Pinpoint the cell where the given text exists, returning its [x, y] midpoint coordinate. 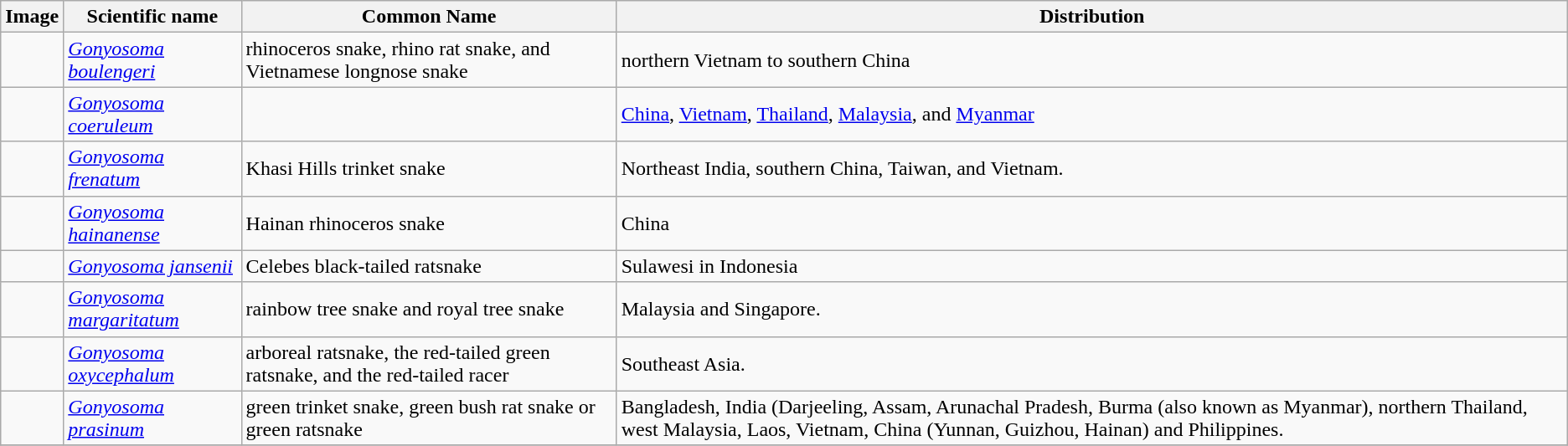
Gonyosoma frenatum [152, 169]
rainbow tree snake and royal tree snake [429, 310]
Hainan rhinoceros snake [429, 223]
northern Vietnam to southern China [1092, 60]
Gonyosoma prasinum [152, 418]
Southeast Asia. [1092, 363]
Gonyosoma hainanense [152, 223]
China, Vietnam, Thailand, Malaysia, and Myanmar [1092, 114]
Common Name [429, 17]
Celebes black-tailed ratsnake [429, 266]
Gonyosoma boulengeri [152, 60]
Khasi Hills trinket snake [429, 169]
Sulawesi in Indonesia [1092, 266]
Scientific name [152, 17]
Gonyosoma margaritatum [152, 310]
Gonyosoma jansenii [152, 266]
Northeast India, southern China, Taiwan, and Vietnam. [1092, 169]
Gonyosoma oxycephalum [152, 363]
Distribution [1092, 17]
Image [32, 17]
green trinket snake, green bush rat snake or green ratsnake [429, 418]
Malaysia and Singapore. [1092, 310]
rhinoceros snake, rhino rat snake, and Vietnamese longnose snake [429, 60]
arboreal ratsnake, the red-tailed green ratsnake, and the red-tailed racer [429, 363]
Gonyosoma coeruleum [152, 114]
China [1092, 223]
